Provide the [X, Y] coordinate of the cell's center where the given text is located.  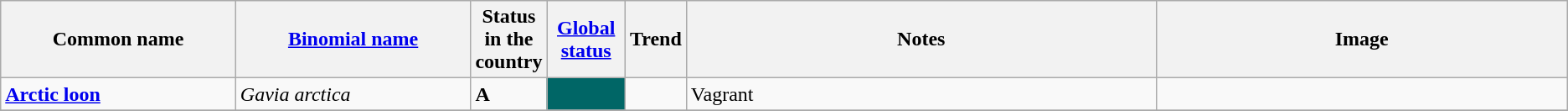
Arctic loon [119, 94]
Common name [119, 40]
Notes [921, 40]
Binomial name [353, 40]
Trend [655, 40]
Status in the country [509, 40]
Gavia arctica [353, 94]
Global status [586, 40]
Image [1362, 40]
A [509, 94]
Vagrant [921, 94]
